Determine the [x, y] coordinate at the center of the cell enclosing the given text.  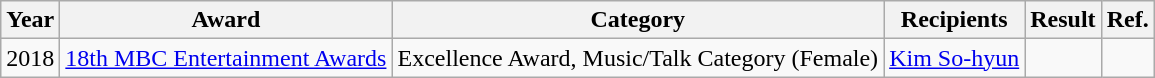
Category [638, 20]
Recipients [954, 20]
Year [30, 20]
Ref. [1128, 20]
18th MBC Entertainment Awards [226, 58]
Kim So-hyun [954, 58]
Excellence Award, Music/Talk Category (Female) [638, 58]
2018 [30, 58]
Result [1063, 20]
Award [226, 20]
